Output the [X, Y] coordinate of the center of the cell containing the given text.  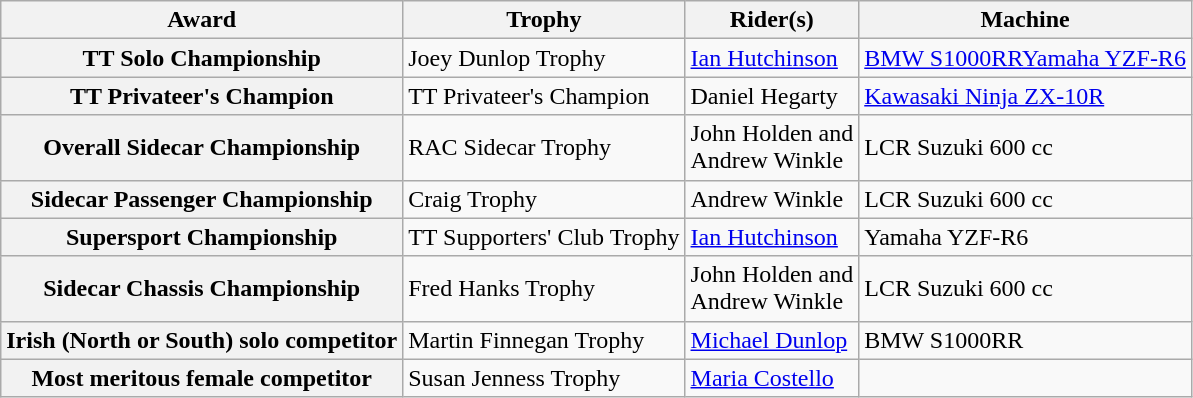
Supersport Championship [202, 237]
Kawasaki Ninja ZX-10R [1026, 96]
Michael Dunlop [772, 340]
Fred Hanks Trophy [544, 288]
BMW S1000RRYamaha YZF-R6 [1026, 58]
Rider(s) [772, 20]
Craig Trophy [544, 199]
Overall Sidecar Championship [202, 148]
BMW S1000RR [1026, 340]
Machine [1026, 20]
Trophy [544, 20]
Most meritous female competitor [202, 378]
Joey Dunlop Trophy [544, 58]
Sidecar Passenger Championship [202, 199]
Sidecar Chassis Championship [202, 288]
Martin Finnegan Trophy [544, 340]
Andrew Winkle [772, 199]
Irish (North or South) solo competitor [202, 340]
Maria Costello [772, 378]
TT Supporters' Club Trophy [544, 237]
Award [202, 20]
Yamaha YZF-R6 [1026, 237]
Susan Jenness Trophy [544, 378]
TT Solo Championship [202, 58]
Daniel Hegarty [772, 96]
RAC Sidecar Trophy [544, 148]
